Detect which cell encompasses the target text, then output its (x, y) center coordinate. 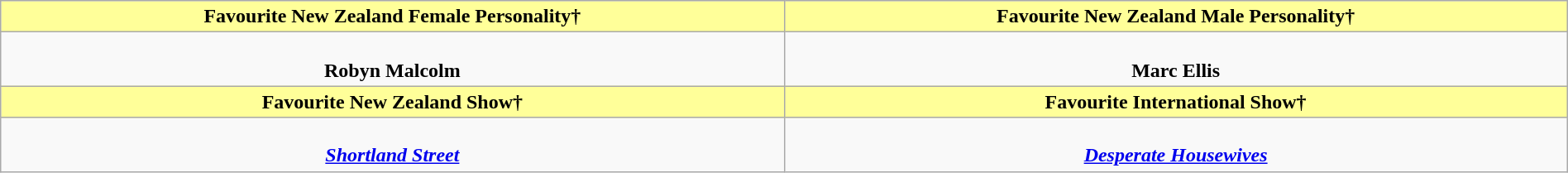
Robyn Malcolm (392, 60)
Favourite New Zealand Male Personality† (1176, 17)
Favourite International Show† (1176, 102)
Favourite New Zealand Female Personality† (392, 17)
Marc Ellis (1176, 60)
Desperate Housewives (1176, 144)
Shortland Street (392, 144)
Favourite New Zealand Show† (392, 102)
